Detect which cell encompasses the target text, then output its (X, Y) center coordinate. 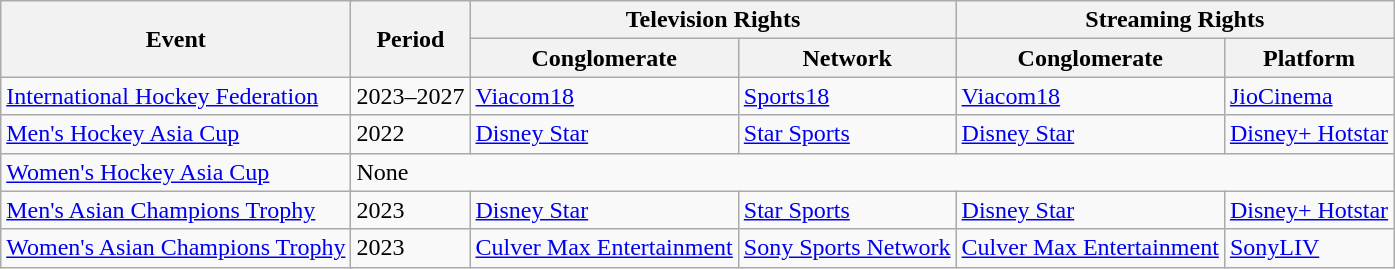
Women's Asian Champions Trophy (176, 248)
Streaming Rights (1175, 20)
Television Rights (713, 20)
Men's Hockey Asia Cup (176, 134)
JioCinema (1308, 96)
Platform (1308, 58)
Event (176, 39)
International Hockey Federation (176, 96)
2022 (410, 134)
SonyLIV (1308, 248)
Sony Sports Network (847, 248)
Women's Hockey Asia Cup (176, 172)
Period (410, 39)
Network (847, 58)
Men's Asian Champions Trophy (176, 210)
Sports18 (847, 96)
None (872, 172)
2023–2027 (410, 96)
